Provide the (x, y) coordinate of the cell's center where the given text is located.  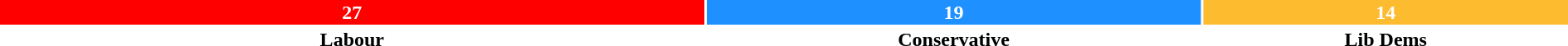
14 (1385, 12)
19 (954, 12)
27 (352, 12)
